Find where the given text appears and provide that cell's center as (x, y) coordinate. 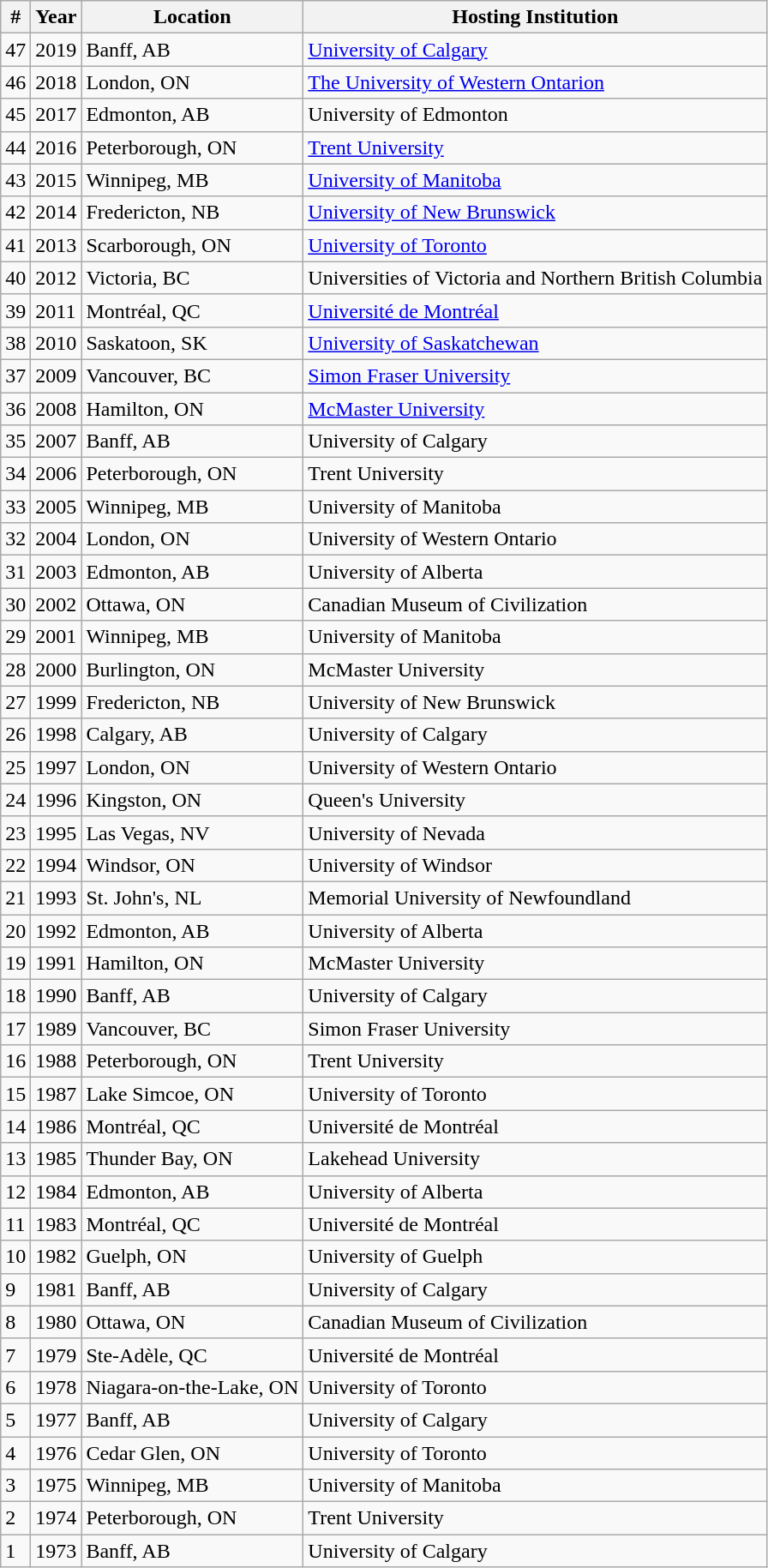
1988 (57, 1061)
St. John's, NL (192, 898)
Cedar Glen, ON (192, 1453)
43 (15, 180)
1980 (57, 1322)
Windsor, ON (192, 865)
1990 (57, 996)
1985 (57, 1159)
1979 (57, 1355)
2004 (57, 539)
Ste-Adèle, QC (192, 1355)
2009 (57, 375)
1973 (57, 1551)
2012 (57, 278)
24 (15, 800)
1977 (57, 1420)
14 (15, 1126)
23 (15, 832)
2005 (57, 507)
32 (15, 539)
9 (15, 1289)
2002 (57, 604)
18 (15, 996)
University of Saskatchewan (535, 343)
Thunder Bay, ON (192, 1159)
# (15, 17)
35 (15, 442)
2018 (57, 82)
36 (15, 409)
45 (15, 115)
27 (15, 702)
The University of Western Ontarion (535, 82)
1993 (57, 898)
1 (15, 1551)
7 (15, 1355)
31 (15, 572)
2011 (57, 310)
6 (15, 1387)
1998 (57, 735)
1992 (57, 930)
13 (15, 1159)
22 (15, 865)
Hosting Institution (535, 17)
42 (15, 213)
Queen's University (535, 800)
3 (15, 1486)
1984 (57, 1192)
1987 (57, 1094)
29 (15, 637)
4 (15, 1453)
41 (15, 245)
33 (15, 507)
39 (15, 310)
2008 (57, 409)
5 (15, 1420)
1981 (57, 1289)
Kingston, ON (192, 800)
University of Nevada (535, 832)
Year (57, 17)
1989 (57, 1029)
1991 (57, 964)
34 (15, 474)
1997 (57, 767)
Guelph, ON (192, 1257)
1982 (57, 1257)
40 (15, 278)
44 (15, 147)
19 (15, 964)
University of Windsor (535, 865)
Memorial University of Newfoundland (535, 898)
1974 (57, 1518)
1995 (57, 832)
1975 (57, 1486)
37 (15, 375)
30 (15, 604)
2017 (57, 115)
2 (15, 1518)
2003 (57, 572)
University of Guelph (535, 1257)
2001 (57, 637)
2015 (57, 180)
Saskatoon, SK (192, 343)
11 (15, 1224)
1978 (57, 1387)
Las Vegas, NV (192, 832)
2019 (57, 50)
Calgary, AB (192, 735)
10 (15, 1257)
Location (192, 17)
1996 (57, 800)
University of Edmonton (535, 115)
17 (15, 1029)
Niagara-on-the-Lake, ON (192, 1387)
Lake Simcoe, ON (192, 1094)
2016 (57, 147)
Victoria, BC (192, 278)
15 (15, 1094)
25 (15, 767)
2007 (57, 442)
2013 (57, 245)
1976 (57, 1453)
8 (15, 1322)
Lakehead University (535, 1159)
20 (15, 930)
26 (15, 735)
28 (15, 670)
Burlington, ON (192, 670)
46 (15, 82)
1986 (57, 1126)
38 (15, 343)
Scarborough, ON (192, 245)
47 (15, 50)
12 (15, 1192)
2014 (57, 213)
1999 (57, 702)
1983 (57, 1224)
Universities of Victoria and Northern British Columbia (535, 278)
2010 (57, 343)
1994 (57, 865)
21 (15, 898)
2006 (57, 474)
16 (15, 1061)
2000 (57, 670)
